Return the (x, y) coordinate for the center point of the cell that contains the specified text.  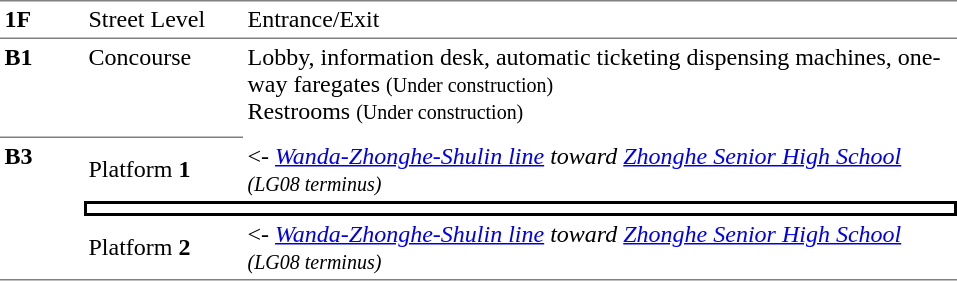
Concourse (164, 88)
B3 (42, 209)
Street Level (164, 20)
1F (42, 20)
Lobby, information desk, automatic ticketing dispensing machines, one-way faregates (Under construction)Restrooms (Under construction) (600, 84)
B1 (42, 88)
Platform 2 (164, 248)
Entrance/Exit (600, 20)
Platform 1 (164, 170)
